Capture the cell that displays the provided text and extract its [x, y] central coordinate. 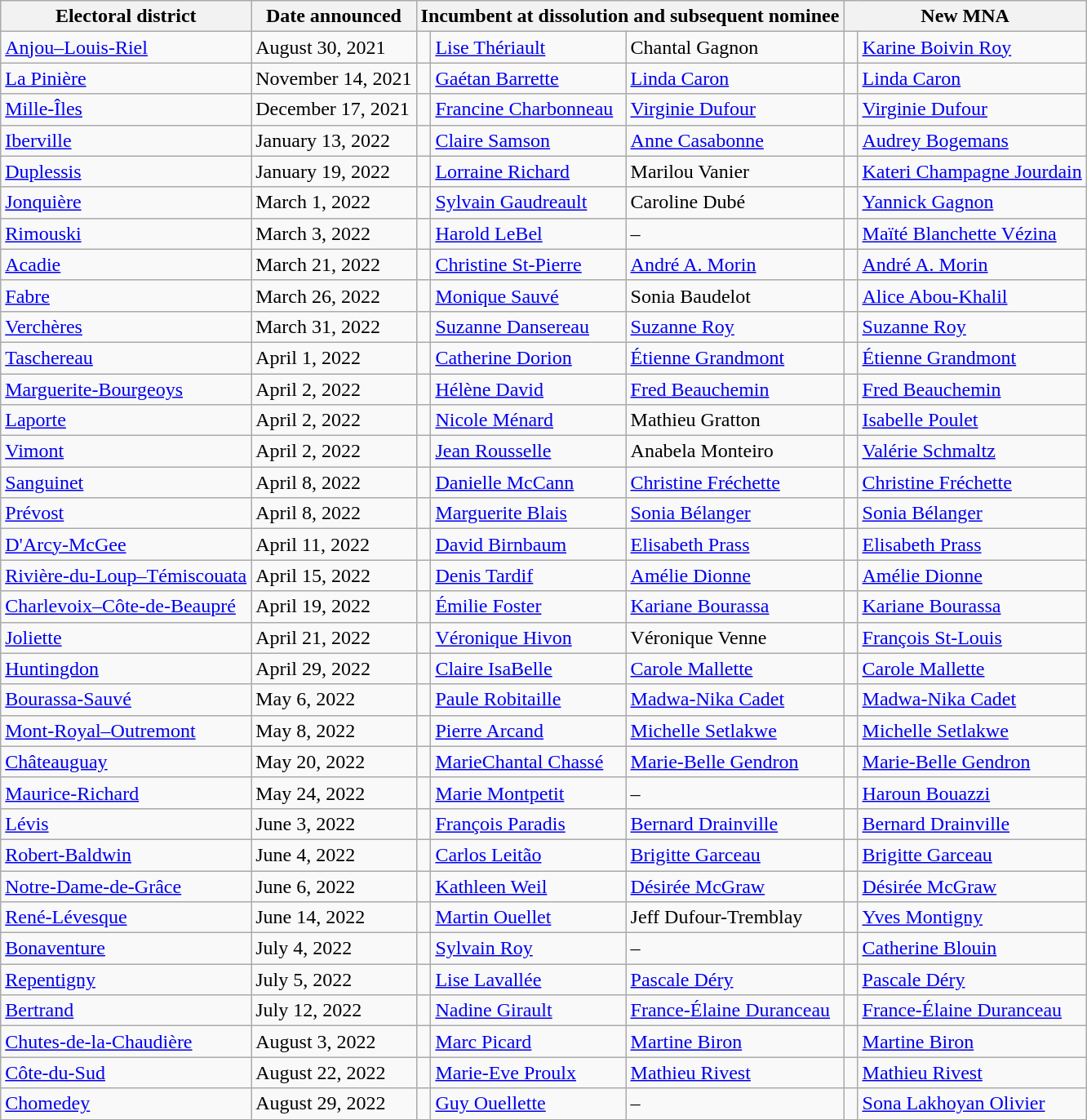
Sanguinet [126, 482]
Electoral district [126, 16]
Karine Boivin Roy [972, 47]
Lise Thériault [529, 47]
Valérie Schmaltz [972, 451]
July 12, 2022 [334, 1011]
Chomedey [126, 1104]
May 8, 2022 [334, 731]
Rivière-du-Loup–Témiscouata [126, 576]
Sonia Baudelot [734, 296]
April 1, 2022 [334, 358]
March 26, 2022 [334, 296]
Maurice-Richard [126, 793]
Véronique Venne [734, 638]
René-Lévesque [126, 918]
Sylvain Gaudreault [529, 202]
Prévost [126, 513]
Côte-du-Sud [126, 1073]
Nadine Girault [529, 1011]
Émilie Foster [529, 607]
Sona Lakhoyan Olivier [972, 1104]
Christine St-Pierre [529, 264]
August 22, 2022 [334, 1073]
Rimouski [126, 233]
Claire IsaBelle [529, 669]
Danielle McCann [529, 482]
Martin Ouellet [529, 918]
Bourassa-Sauvé [126, 700]
May 20, 2022 [334, 762]
Iberville [126, 140]
Paule Robitaille [529, 700]
Sylvain Roy [529, 949]
March 3, 2022 [334, 233]
April 21, 2022 [334, 638]
Jonquière [126, 202]
June 6, 2022 [334, 886]
Harold LeBel [529, 233]
Gaétan Barrette [529, 78]
August 30, 2021 [334, 47]
Marilou Vanier [734, 171]
Nicole Ménard [529, 420]
Date announced [334, 16]
Maïté Blanchette Vézina [972, 233]
Charlevoix–Côte-de-Beaupré [126, 607]
Duplessis [126, 171]
Francine Charbonneau [529, 109]
Kathleen Weil [529, 886]
New MNA [965, 16]
Acadie [126, 264]
Denis Tardif [529, 576]
Marie Montpetit [529, 793]
Haroun Bouazzi [972, 793]
Châteauguay [126, 762]
Guy Ouellette [529, 1104]
Marie-Eve Proulx [529, 1073]
Marguerite Blais [529, 513]
Fabre [126, 296]
Pierre Arcand [529, 731]
Marguerite-Bourgeoys [126, 389]
Isabelle Poulet [972, 420]
Claire Samson [529, 140]
Anne Casabonne [734, 140]
April 19, 2022 [334, 607]
Bertrand [126, 1011]
Taschereau [126, 358]
Robert-Baldwin [126, 855]
Caroline Dubé [734, 202]
Carlos Leitão [529, 855]
July 5, 2022 [334, 980]
Anjou–Louis-Riel [126, 47]
Chutes-de-la-Chaudière [126, 1042]
August 29, 2022 [334, 1104]
Hélène David [529, 389]
January 13, 2022 [334, 140]
January 19, 2022 [334, 171]
Yannick Gagnon [972, 202]
June 4, 2022 [334, 855]
November 14, 2021 [334, 78]
April 15, 2022 [334, 576]
Catherine Blouin [972, 949]
Huntingdon [126, 669]
April 29, 2022 [334, 669]
Jean Rousselle [529, 451]
Mille-Îles [126, 109]
May 24, 2022 [334, 793]
July 4, 2022 [334, 949]
Bonaventure [126, 949]
Lise Lavallée [529, 980]
Mathieu Gratton [734, 420]
Vimont [126, 451]
Monique Sauvé [529, 296]
June 14, 2022 [334, 918]
Audrey Bogemans [972, 140]
Catherine Dorion [529, 358]
December 17, 2021 [334, 109]
Véronique Hivon [529, 638]
Repentigny [126, 980]
Chantal Gagnon [734, 47]
Alice Abou-Khalil [972, 296]
Notre-Dame-de-Grâce [126, 886]
Kateri Champagne Jourdain [972, 171]
Lorraine Richard [529, 171]
La Pinière [126, 78]
Verchères [126, 327]
Marc Picard [529, 1042]
Lévis [126, 824]
François St-Louis [972, 638]
Laporte [126, 420]
Mont-Royal–Outremont [126, 731]
François Paradis [529, 824]
Jeff Dufour-Tremblay [734, 918]
Suzanne Dansereau [529, 327]
June 3, 2022 [334, 824]
D'Arcy-McGee [126, 544]
August 3, 2022 [334, 1042]
Incumbent at dissolution and subsequent nominee [630, 16]
April 11, 2022 [334, 544]
March 1, 2022 [334, 202]
David Birnbaum [529, 544]
Yves Montigny [972, 918]
MarieChantal Chassé [529, 762]
March 21, 2022 [334, 264]
March 31, 2022 [334, 327]
May 6, 2022 [334, 700]
Anabela Monteiro [734, 451]
Joliette [126, 638]
